Locate the cell with the specified text and output its (X, Y) center coordinate. 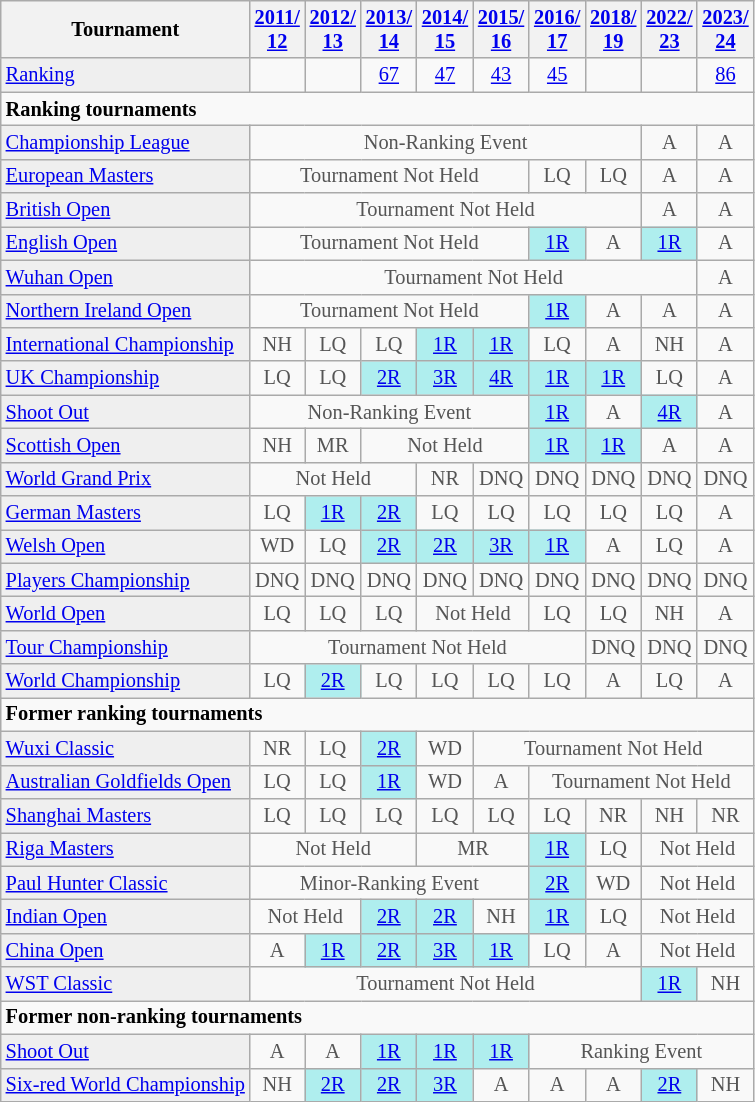
2011/12 (278, 29)
Scottish Open (126, 445)
China Open (126, 950)
Wuhan Open (126, 277)
Welsh Open (126, 546)
Shanghai Masters (126, 815)
2014/15 (445, 29)
Australian Goldfields Open (126, 782)
Former non-ranking tournaments (378, 1017)
Ranking tournaments (378, 109)
67 (389, 75)
43 (501, 75)
2016/17 (557, 29)
World Grand Prix (126, 479)
International Championship (126, 344)
Players Championship (126, 580)
WST Classic (126, 984)
2022/23 (669, 29)
Northern Ireland Open (126, 311)
German Masters (126, 513)
English Open (126, 243)
Championship League (126, 142)
Paul Hunter Classic (126, 883)
World Championship (126, 681)
Ranking (126, 75)
86 (725, 75)
2015/16 (501, 29)
World Open (126, 613)
Indian Open (126, 916)
2013/14 (389, 29)
47 (445, 75)
Riga Masters (126, 849)
2023/24 (725, 29)
European Masters (126, 176)
Ranking Event (641, 1051)
Minor-Ranking Event (390, 883)
Wuxi Classic (126, 748)
Tournament (126, 29)
British Open (126, 210)
Six-red World Championship (126, 1085)
2012/13 (333, 29)
45 (557, 75)
Tour Championship (126, 647)
Former ranking tournaments (378, 714)
UK Championship (126, 378)
2018/19 (613, 29)
